Identify which cell holds the provided text, then report its [X, Y] central coordinate. 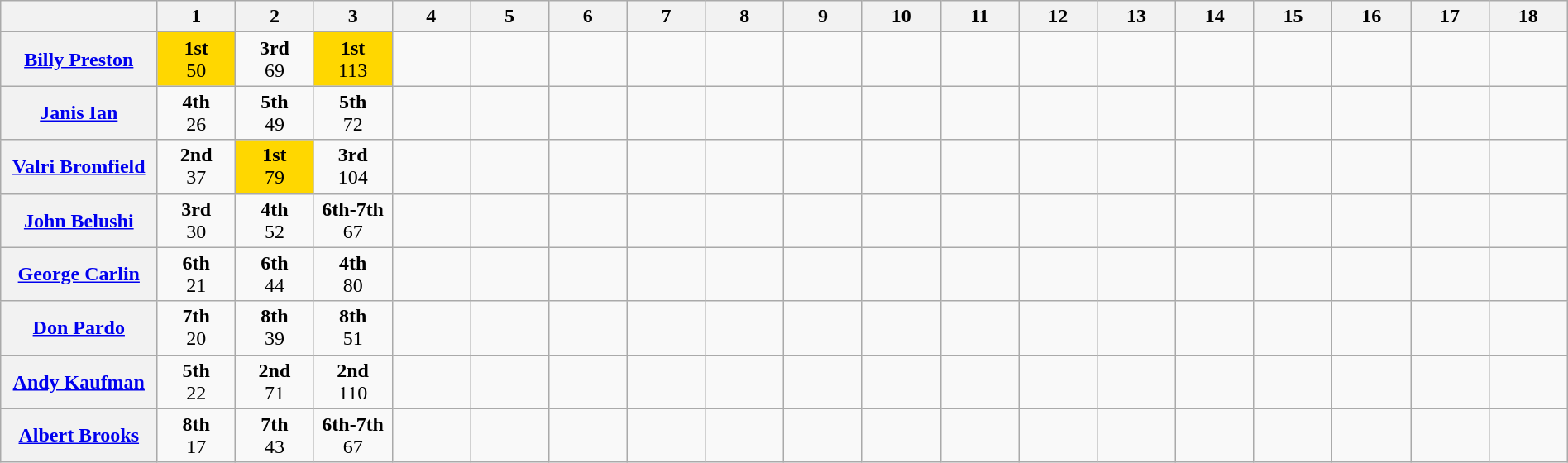
1st113 [352, 60]
9 [824, 17]
17 [1451, 17]
7 [667, 17]
1st 50 [197, 60]
6 [587, 17]
George Carlin [79, 274]
3rd69 [275, 60]
2nd 110 [352, 382]
16 [1371, 17]
15 [1293, 17]
4th 52 [275, 220]
4th 80 [352, 274]
5 [509, 17]
Andy Kaufman [79, 382]
8th 39 [275, 327]
7th 20 [197, 327]
8th 51 [352, 327]
5th 72 [352, 112]
18 [1528, 17]
10 [901, 17]
Don Pardo [79, 327]
13 [1136, 17]
6th 44 [275, 274]
2 [275, 17]
3 [352, 17]
2nd 71 [275, 382]
11 [979, 17]
12 [1059, 17]
John Belushi [79, 220]
8th 17 [197, 435]
Albert Brooks [79, 435]
6th 21 [197, 274]
5th 49 [275, 112]
Janis Ian [79, 112]
4 [432, 17]
14 [1214, 17]
7th 43 [275, 435]
5th 22 [197, 382]
2nd37 [197, 167]
1st79 [275, 167]
8 [744, 17]
4th 26 [197, 112]
3rd104 [352, 167]
Billy Preston [79, 60]
3rd 30 [197, 220]
1 [197, 17]
Valri Bromfield [79, 167]
